Search for the cell housing the specified text and yield its [x, y] center coordinate. 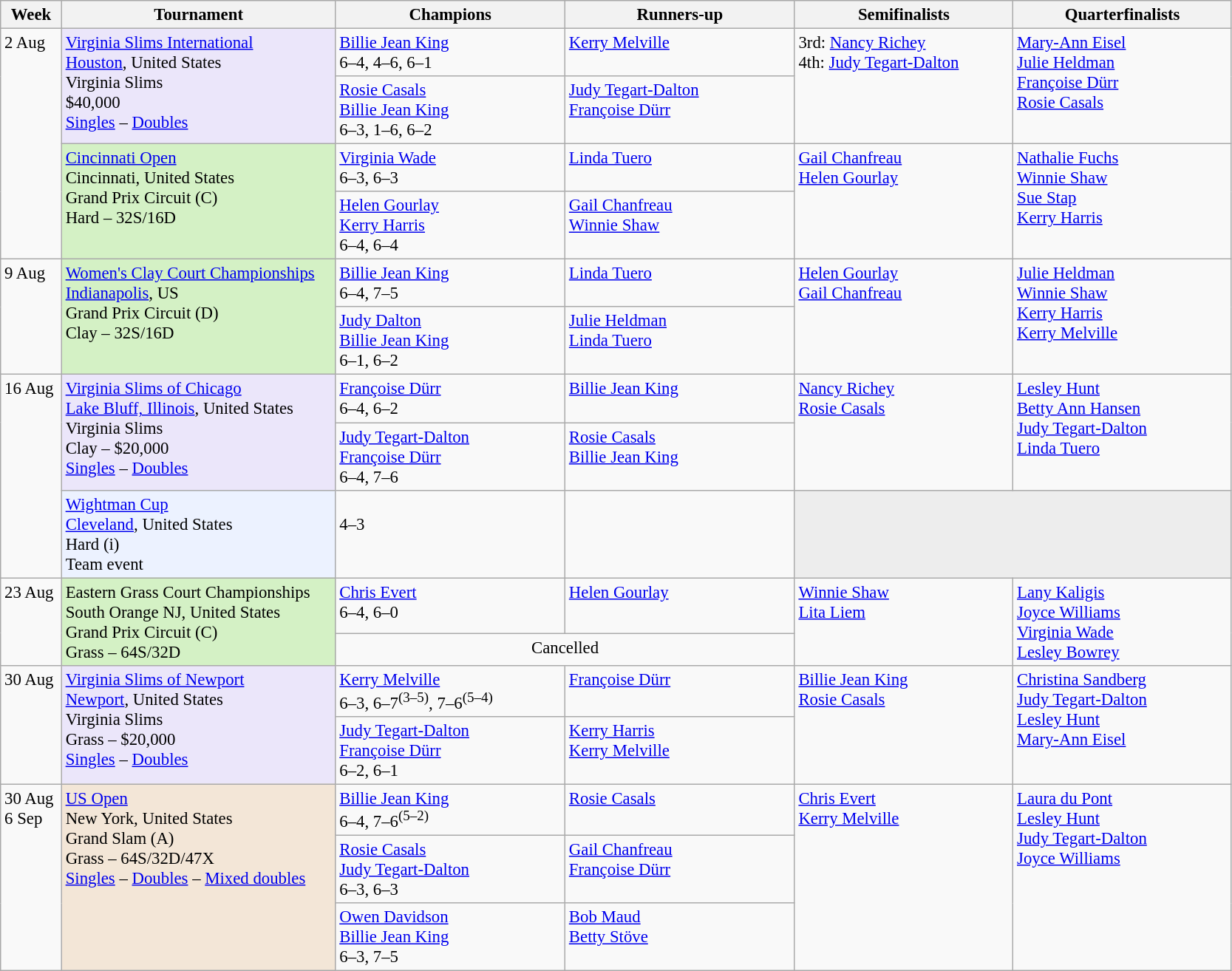
Quarterfinalists [1123, 15]
4–3 [451, 534]
Billie Jean King 6–4, 7–5 [451, 284]
3rd: Nancy Richey 4th: Judy Tegart-Dalton [904, 86]
Kerry Harris Kerry Melville [680, 751]
Women's Clay Court Championships Indianapolis, USGrand Prix Circuit (D) Clay – 32S/16D [198, 317]
Lany Kaligis Joyce Williams Virginia Wade Lesley Bowrey [1123, 622]
Eastern Grass Court Championships South Orange NJ, United States Grand Prix Circuit (C) Grass – 64S/32D [198, 622]
Virginia Slims of NewportNewport, United StatesVirginia SlimsGrass – $20,000 Singles – Doubles [198, 724]
Helen Gourlay Kerry Harris 6–4, 6–4 [451, 225]
US Open New York, United StatesGrand Slam (A)Grass – 64S/32D/47XSingles – Doubles – Mixed doubles [198, 877]
Virginia Slims InternationalHouston, United StatesVirginia Slims$40,000Singles – Doubles [198, 86]
Rosie Casals Judy Tegart-Dalton 6–3, 6–3 [451, 869]
Chris Evert Kerry Melville [904, 877]
Virginia Wade 6–3, 6–3 [451, 168]
Billie Jean King 6–4, 4–6, 6–1 [451, 53]
Winnie Shaw Lita Liem [904, 622]
Lesley Hunt Betty Ann Hansen Judy Tegart-Dalton Linda Tuero [1123, 432]
Billie Jean King [680, 399]
Wightman Cup Cleveland, United StatesHard (i)Team event [198, 534]
Judy Tegart-Dalton Françoise Dürr6–2, 6–1 [451, 751]
Julie Heldman Winnie Shaw Kerry Harris Kerry Melville [1123, 317]
Helen Gourlay Gail Chanfreau [904, 317]
Mary-Ann Eisel Julie Heldman Françoise Dürr Rosie Casals [1123, 86]
16 Aug [31, 476]
Nathalie Fuchs Winnie Shaw Sue Stap Kerry Harris [1123, 202]
Judy Tegart-Dalton Françoise Dürr [680, 110]
Cancelled [565, 650]
Week [31, 15]
Judy Dalton Billie Jean King 6–1, 6–2 [451, 341]
Laura du Pont Lesley Hunt Judy Tegart-Dalton Joyce Williams [1123, 877]
Kerry Melville [680, 53]
9 Aug [31, 317]
Judy Tegart-Dalton Françoise Dürr6–4, 7–6 [451, 457]
2 Aug [31, 144]
Gail Chanfreau Helen Gourlay [904, 202]
Julie Heldman Linda Tuero [680, 341]
Billie Jean King 6–4, 7–6(5–2) [451, 810]
Gail Chanfreau Françoise Dürr [680, 869]
Runners-up [680, 15]
Rosie Casals Billie Jean King6–3, 1–6, 6–2 [451, 110]
Chris Evert 6–4, 6–0 [451, 606]
Kerry Melville 6–3, 6–7(3–5), 7–6(5–4) [451, 690]
Billie Jean King Rosie Casals [904, 724]
Nancy Richey Rosie Casals [904, 432]
Christina Sandberg Judy Tegart-Dalton Lesley Hunt Mary-Ann Eisel [1123, 724]
Helen Gourlay [680, 606]
Bob Maud Betty Stöve [680, 937]
Rosie Casals [680, 810]
Owen Davidson Billie Jean King 6–3, 7–5 [451, 937]
30 Aug [31, 724]
Françoise Dürr [680, 690]
Tournament [198, 15]
30 Aug6 Sep [31, 877]
Gail Chanfreau Winnie Shaw [680, 225]
Champions [451, 15]
Rosie Casals Billie Jean King [680, 457]
Cincinnati Open Cincinnati, United States Grand Prix Circuit (C) Hard – 32S/16D [198, 202]
Virginia Slims of ChicagoLake Bluff, Illinois, United StatesVirginia SlimsClay – $20,000 Singles – Doubles [198, 432]
Semifinalists [904, 15]
Françoise Dürr 6–4, 6–2 [451, 399]
23 Aug [31, 622]
